Scan for the cell matching the given text and deliver its (x, y) coordinate at center. 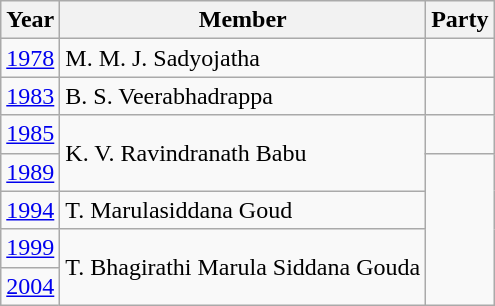
Year (30, 20)
1985 (30, 134)
T. Marulasiddana Goud (243, 210)
K. V. Ravindranath Babu (243, 153)
M. M. J. Sadyojatha (243, 58)
2004 (30, 286)
T. Bhagirathi Marula Siddana Gouda (243, 267)
1989 (30, 172)
1978 (30, 58)
1994 (30, 210)
Member (243, 20)
B. S. Veerabhadrappa (243, 96)
1999 (30, 248)
1983 (30, 96)
Party (460, 20)
